Extract the (X, Y) coordinate from the center of the cell holding the provided text.  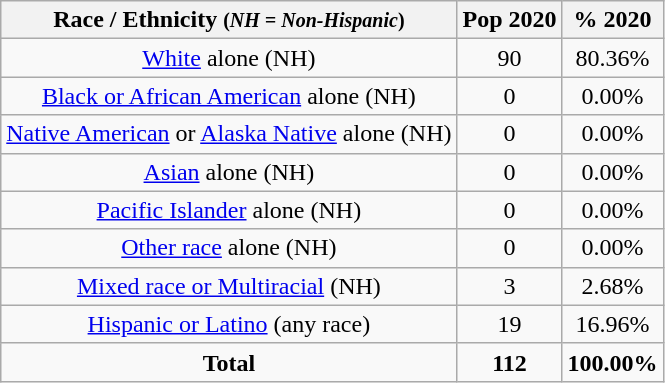
16.96% (612, 324)
100.00% (612, 362)
Pacific Islander alone (NH) (229, 210)
Mixed race or Multiracial (NH) (229, 286)
Hispanic or Latino (any race) (229, 324)
Race / Ethnicity (NH = Non-Hispanic) (229, 20)
% 2020 (612, 20)
Native American or Alaska Native alone (NH) (229, 134)
80.36% (612, 58)
3 (510, 286)
Pop 2020 (510, 20)
Other race alone (NH) (229, 248)
19 (510, 324)
Total (229, 362)
90 (510, 58)
112 (510, 362)
Black or African American alone (NH) (229, 96)
Asian alone (NH) (229, 172)
White alone (NH) (229, 58)
2.68% (612, 286)
